Output the [x, y] coordinate of the center of the cell containing the given text.  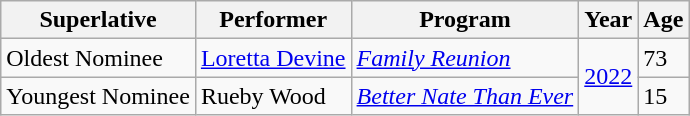
Program [465, 20]
Age [664, 20]
Performer [273, 20]
15 [664, 96]
73 [664, 58]
Loretta Devine [273, 58]
Superlative [98, 20]
2022 [608, 77]
Youngest Nominee [98, 96]
Oldest Nominee [98, 58]
Family Reunion [465, 58]
Better Nate Than Ever [465, 96]
Year [608, 20]
Rueby Wood [273, 96]
